From the cell containing the given text, extract its center point as [x, y] coordinate. 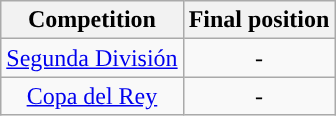
Competition [92, 20]
Copa del Rey [92, 96]
Final position [259, 20]
Segunda División [92, 58]
